Find where the given text appears and provide that cell's center as [x, y] coordinate. 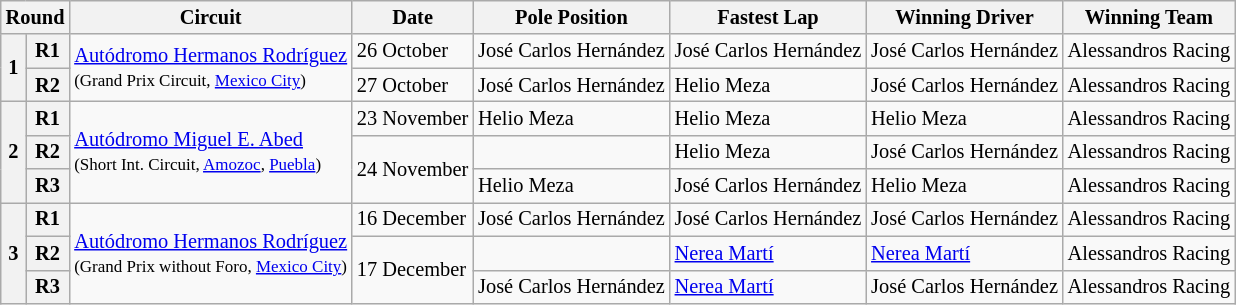
Autódromo Hermanos Rodríguez(Grand Prix without Foro, Mexico City) [210, 252]
17 December [412, 270]
2 [14, 152]
23 November [412, 118]
Pole Position [572, 17]
3 [14, 252]
Autódromo Miguel E. Abed(Short Int. Circuit, Amozoc, Puebla) [210, 152]
1 [14, 68]
Fastest Lap [768, 17]
Circuit [210, 17]
26 October [412, 51]
16 December [412, 219]
Winning Driver [964, 17]
Autódromo Hermanos Rodríguez(Grand Prix Circuit, Mexico City) [210, 68]
Round [36, 17]
27 October [412, 85]
24 November [412, 168]
Winning Team [1149, 17]
Date [412, 17]
